Search for the cell housing the specified text and yield its [X, Y] center coordinate. 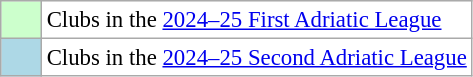
Clubs in the 2024–25 Second Adriatic League [256, 58]
Clubs in the 2024–25 First Adriatic League [256, 20]
